Identify which cell holds the provided text, then report its [x, y] central coordinate. 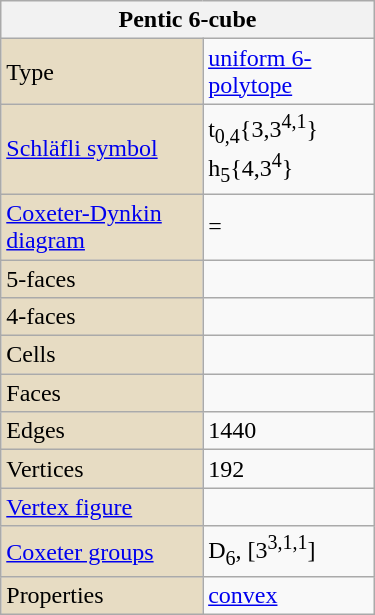
t0,4{3,34,1}h5{4,34} [289, 150]
Faces [102, 393]
Schläfli symbol [102, 150]
5-faces [102, 279]
Vertex figure [102, 507]
192 [289, 469]
D6, [33,1,1] [289, 552]
Type [102, 72]
Cells [102, 355]
4-faces [102, 317]
Edges [102, 431]
Coxeter groups [102, 552]
Pentic 6-cube [188, 20]
1440 [289, 431]
uniform 6-polytope [289, 72]
Properties [102, 596]
= [289, 226]
convex [289, 596]
Vertices [102, 469]
Coxeter-Dynkin diagram [102, 226]
